Provide the [x, y] coordinate of the cell's center where the given text is located.  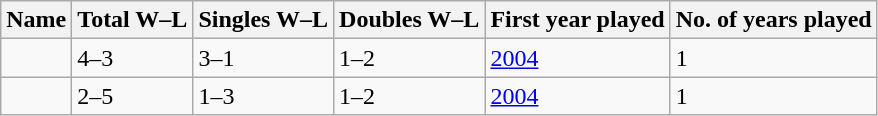
4–3 [132, 58]
Doubles W–L [410, 20]
1–3 [264, 96]
3–1 [264, 58]
Total W–L [132, 20]
First year played [578, 20]
Name [36, 20]
No. of years played [774, 20]
2–5 [132, 96]
Singles W–L [264, 20]
